Capture the cell that displays the provided text and extract its [x, y] central coordinate. 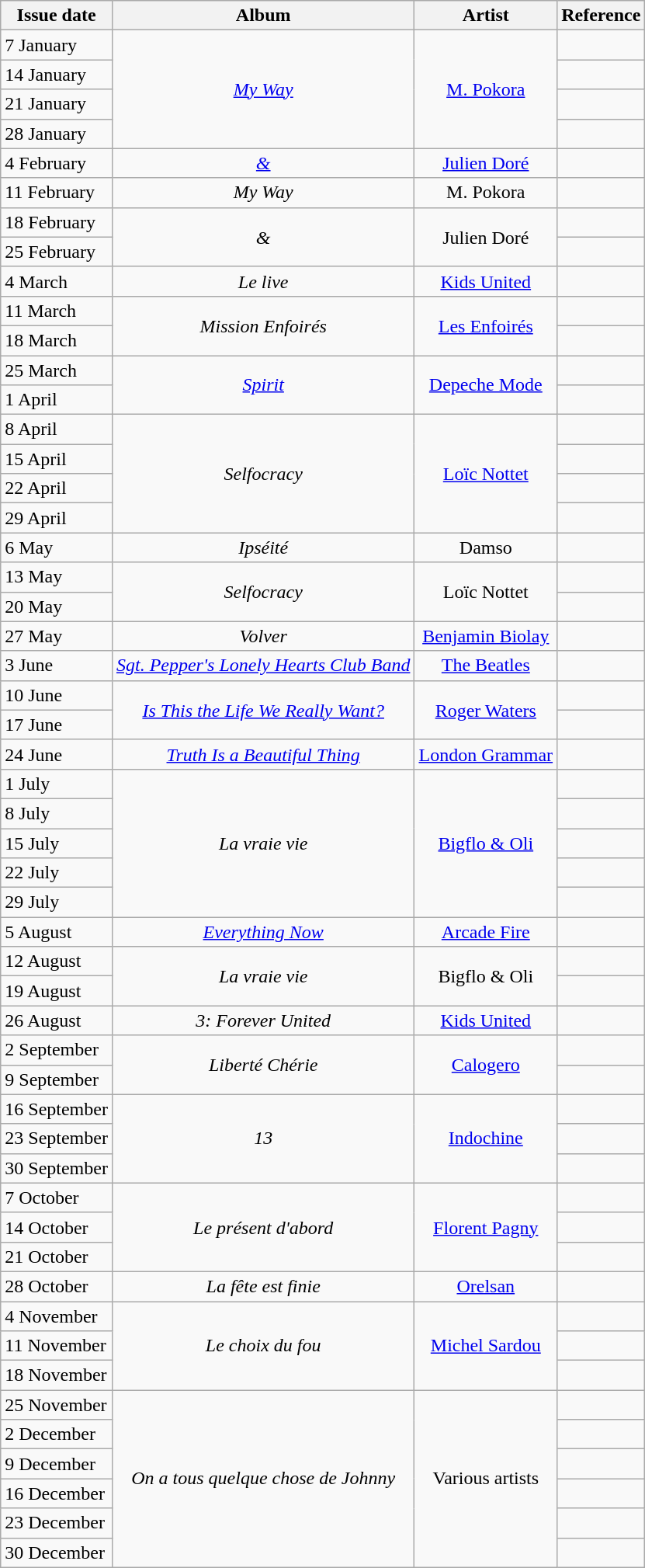
Spirit [263, 385]
3 June [57, 666]
13 [263, 1139]
11 March [57, 311]
25 February [57, 252]
22 April [57, 488]
Le présent d'abord [263, 1227]
23 December [57, 1523]
Michel Sardou [486, 1346]
Roger Waters [486, 710]
Les Enfoirés [486, 325]
14 October [57, 1227]
8 April [57, 429]
Various artists [486, 1479]
28 October [57, 1286]
La fête est finie [263, 1286]
Arcade Fire [486, 932]
25 March [57, 370]
7 October [57, 1198]
17 June [57, 725]
Ipséité [263, 548]
Is This the Life We Really Want? [263, 710]
22 July [57, 873]
13 May [57, 577]
7 January [57, 45]
12 August [57, 961]
4 February [57, 163]
Liberté Chérie [263, 1065]
The Beatles [486, 666]
30 September [57, 1168]
8 July [57, 813]
18 February [57, 222]
Indochine [486, 1139]
10 June [57, 695]
Issue date [57, 16]
30 December [57, 1552]
23 September [57, 1139]
Calogero [486, 1065]
Volver [263, 636]
Le live [263, 281]
24 June [57, 754]
Reference [601, 16]
Depeche Mode [486, 385]
4 November [57, 1316]
27 May [57, 636]
Le choix du fou [263, 1346]
25 November [57, 1405]
Sgt. Pepper's Lonely Hearts Club Band [263, 666]
Florent Pagny [486, 1227]
21 October [57, 1257]
19 August [57, 991]
Everything Now [263, 932]
1 July [57, 784]
4 March [57, 281]
Artist [486, 16]
9 December [57, 1464]
6 May [57, 548]
16 September [57, 1109]
1 April [57, 400]
18 November [57, 1375]
14 January [57, 75]
London Grammar [486, 754]
9 September [57, 1080]
Benjamin Biolay [486, 636]
20 May [57, 607]
21 January [57, 104]
15 July [57, 843]
Mission Enfoirés [263, 325]
28 January [57, 134]
29 April [57, 518]
11 November [57, 1346]
2 December [57, 1434]
11 February [57, 193]
18 March [57, 340]
Damso [486, 548]
Album [263, 16]
On a tous quelque chose de Johnny [263, 1479]
26 August [57, 1020]
Orelsan [486, 1286]
29 July [57, 902]
5 August [57, 932]
Truth Is a Beautiful Thing [263, 754]
3: Forever United [263, 1020]
16 December [57, 1493]
15 April [57, 459]
2 September [57, 1050]
